Return the (x, y) coordinate for the center point of the cell that contains the specified text.  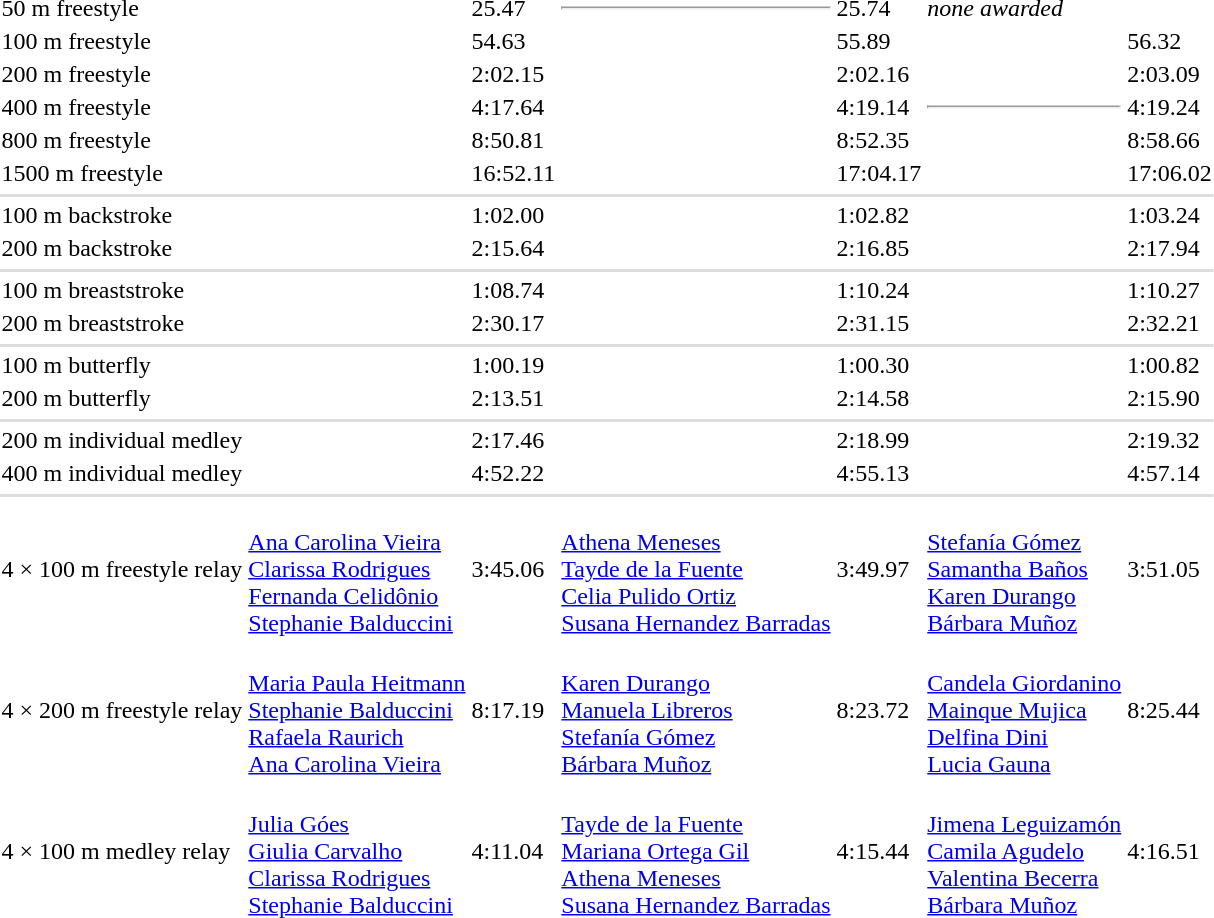
8:25.44 (1170, 710)
4:57.14 (1170, 473)
4 × 200 m freestyle relay (122, 710)
100 m freestyle (122, 41)
Candela GiordaninoMainque MujicaDelfina DiniLucia Gauna (1024, 710)
1:03.24 (1170, 215)
2:13.51 (514, 398)
4 × 100 m freestyle relay (122, 569)
2:02.15 (514, 74)
4:52.22 (514, 473)
55.89 (879, 41)
4:17.64 (514, 107)
56.32 (1170, 41)
Karen DurangoManuela LibrerosStefanía GómezBárbara Muñoz (696, 710)
800 m freestyle (122, 140)
1:10.27 (1170, 290)
Maria Paula HeitmannStephanie BalducciniRafaela RaurichAna Carolina Vieira (357, 710)
17:06.02 (1170, 173)
2:16.85 (879, 248)
8:17.19 (514, 710)
1:02.82 (879, 215)
2:18.99 (879, 440)
400 m freestyle (122, 107)
4:19.14 (879, 107)
200 m butterfly (122, 398)
2:19.32 (1170, 440)
8:52.35 (879, 140)
Athena MenesesTayde de la FuenteCelia Pulido OrtizSusana Hernandez Barradas (696, 569)
54.63 (514, 41)
200 m individual medley (122, 440)
Ana Carolina VieiraClarissa RodriguesFernanda CelidônioStephanie Balduccini (357, 569)
2:30.17 (514, 323)
8:23.72 (879, 710)
4:19.24 (1170, 107)
2:17.94 (1170, 248)
2:15.90 (1170, 398)
100 m butterfly (122, 365)
16:52.11 (514, 173)
1:00.19 (514, 365)
4:55.13 (879, 473)
3:45.06 (514, 569)
2:15.64 (514, 248)
200 m breaststroke (122, 323)
1500 m freestyle (122, 173)
400 m individual medley (122, 473)
8:50.81 (514, 140)
1:08.74 (514, 290)
100 m breaststroke (122, 290)
1:00.82 (1170, 365)
2:17.46 (514, 440)
2:02.16 (879, 74)
1:02.00 (514, 215)
17:04.17 (879, 173)
2:31.15 (879, 323)
3:51.05 (1170, 569)
3:49.97 (879, 569)
8:58.66 (1170, 140)
2:32.21 (1170, 323)
2:14.58 (879, 398)
100 m backstroke (122, 215)
1:10.24 (879, 290)
200 m freestyle (122, 74)
2:03.09 (1170, 74)
Stefanía GómezSamantha BañosKaren DurangoBárbara Muñoz (1024, 569)
200 m backstroke (122, 248)
1:00.30 (879, 365)
